Determine the (X, Y) coordinate at the center of the cell enclosing the given text.  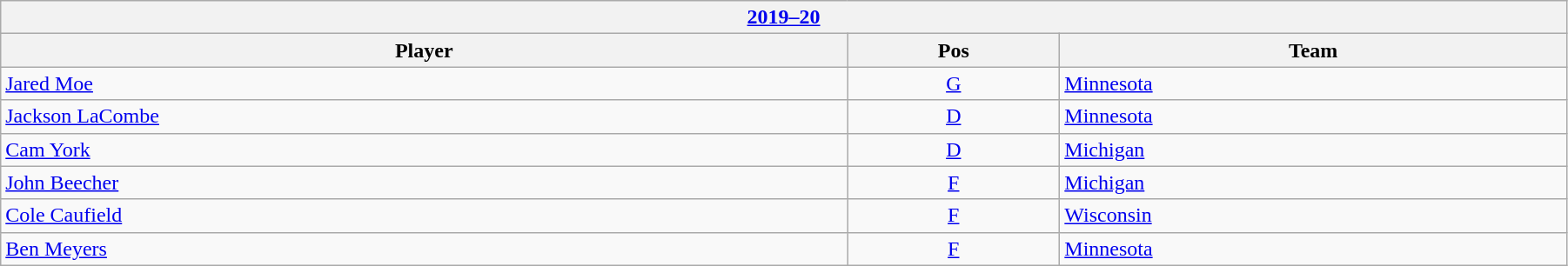
Jackson LaCombe (425, 116)
Cam York (425, 150)
Cole Caufield (425, 216)
G (954, 83)
Ben Meyers (425, 249)
Wisconsin (1314, 216)
Pos (954, 50)
2019–20 (784, 17)
Jared Moe (425, 83)
John Beecher (425, 183)
Player (425, 50)
Team (1314, 50)
